Search for the cell housing the specified text and yield its [x, y] center coordinate. 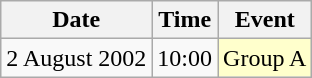
Time [185, 20]
2 August 2002 [76, 58]
Group A [265, 58]
Date [76, 20]
10:00 [185, 58]
Event [265, 20]
